Locate the cell with the specified text and output its (x, y) center coordinate. 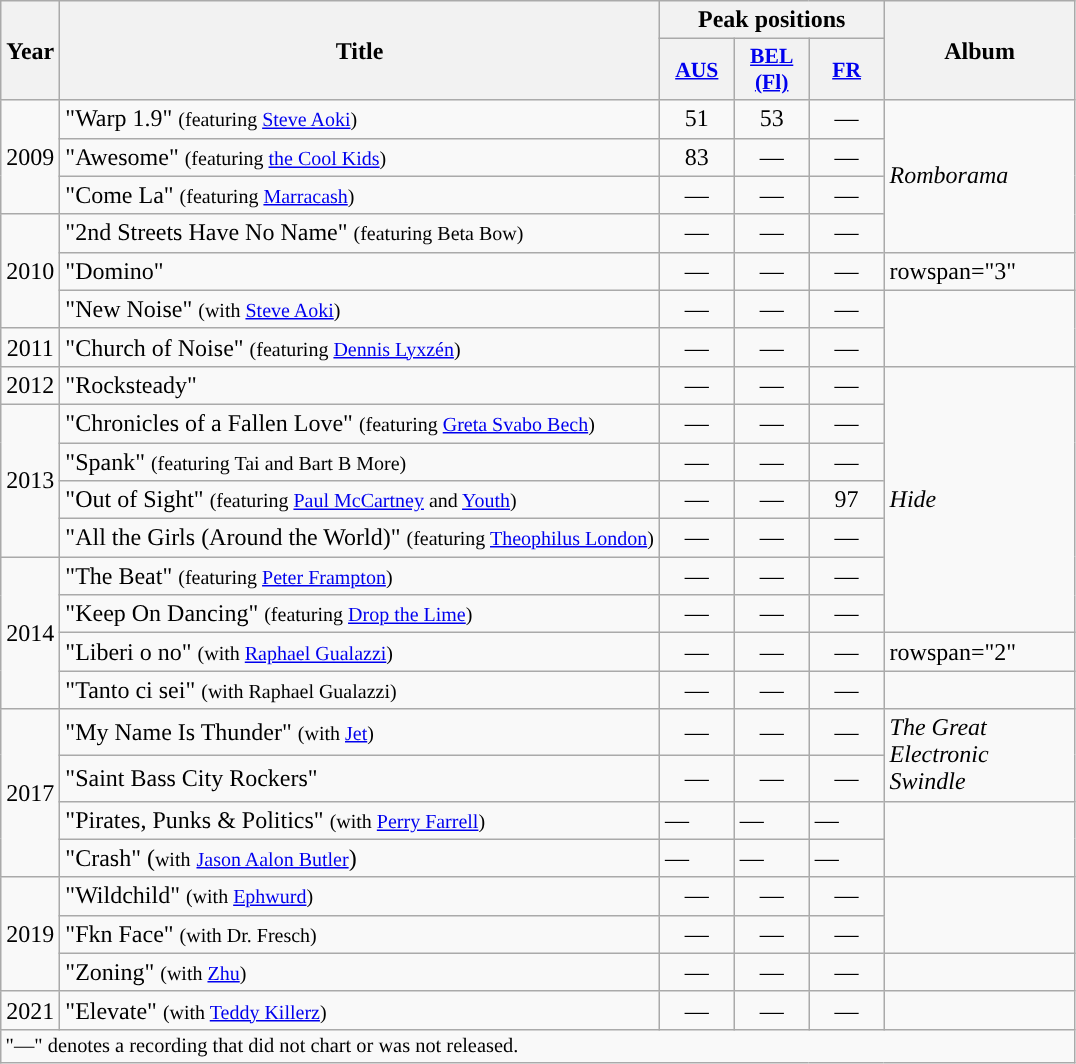
"Spank" (featuring Tai and Bart B More) (360, 461)
AUS (696, 70)
rowspan="2" (980, 652)
"Saint Bass City Rockers" (360, 778)
"Tanto ci sei" (with Raphael Gualazzi) (360, 690)
2009 (30, 157)
Romborama (980, 176)
Title (360, 50)
"Awesome" (featuring the Cool Kids) (360, 157)
"2nd Streets Have No Name" (featuring Beta Bow) (360, 233)
Album (980, 50)
"Domino" (360, 271)
"—" denotes a recording that did not chart or was not released. (538, 1046)
"Chronicles of a Fallen Love" (featuring Greta Svabo Bech) (360, 423)
Hide (980, 499)
"My Name Is Thunder" (with Jet) (360, 732)
"Church of Noise" (featuring Dennis Lyxzén) (360, 347)
"Warp 1.9" (featuring Steve Aoki) (360, 119)
The Great Electronic Swindle (980, 755)
"Pirates, Punks & Politics" (with Perry Farrell) (360, 820)
83 (696, 157)
97 (846, 500)
"New Noise" (with Steve Aoki) (360, 309)
51 (696, 119)
2019 (30, 934)
"Come La" (featuring Marracash) (360, 195)
2011 (30, 347)
2013 (30, 480)
2012 (30, 385)
"Keep On Dancing" (featuring Drop the Lime) (360, 614)
Year (30, 50)
"Zoning" (with Zhu) (360, 972)
2014 (30, 633)
"Rocksteady" (360, 385)
"Fkn Face" (with Dr. Fresch) (360, 934)
53 (772, 119)
2010 (30, 271)
"Elevate" (with Teddy Killerz) (360, 1010)
Peak positions (772, 20)
FR (846, 70)
"Out of Sight" (featuring Paul McCartney and Youth) (360, 500)
2017 (30, 793)
"Liberi o no" (with Raphael Gualazzi) (360, 652)
"Crash" (with Jason Aalon Butler) (360, 858)
"All the Girls (Around the World)" (featuring Theophilus London) (360, 538)
rowspan="3" (980, 271)
BEL (Fl) (772, 70)
"The Beat" (featuring Peter Frampton) (360, 576)
2021 (30, 1010)
"Wildchild" (with Ephwurd) (360, 896)
